Capture the cell that displays the provided text and extract its (X, Y) central coordinate. 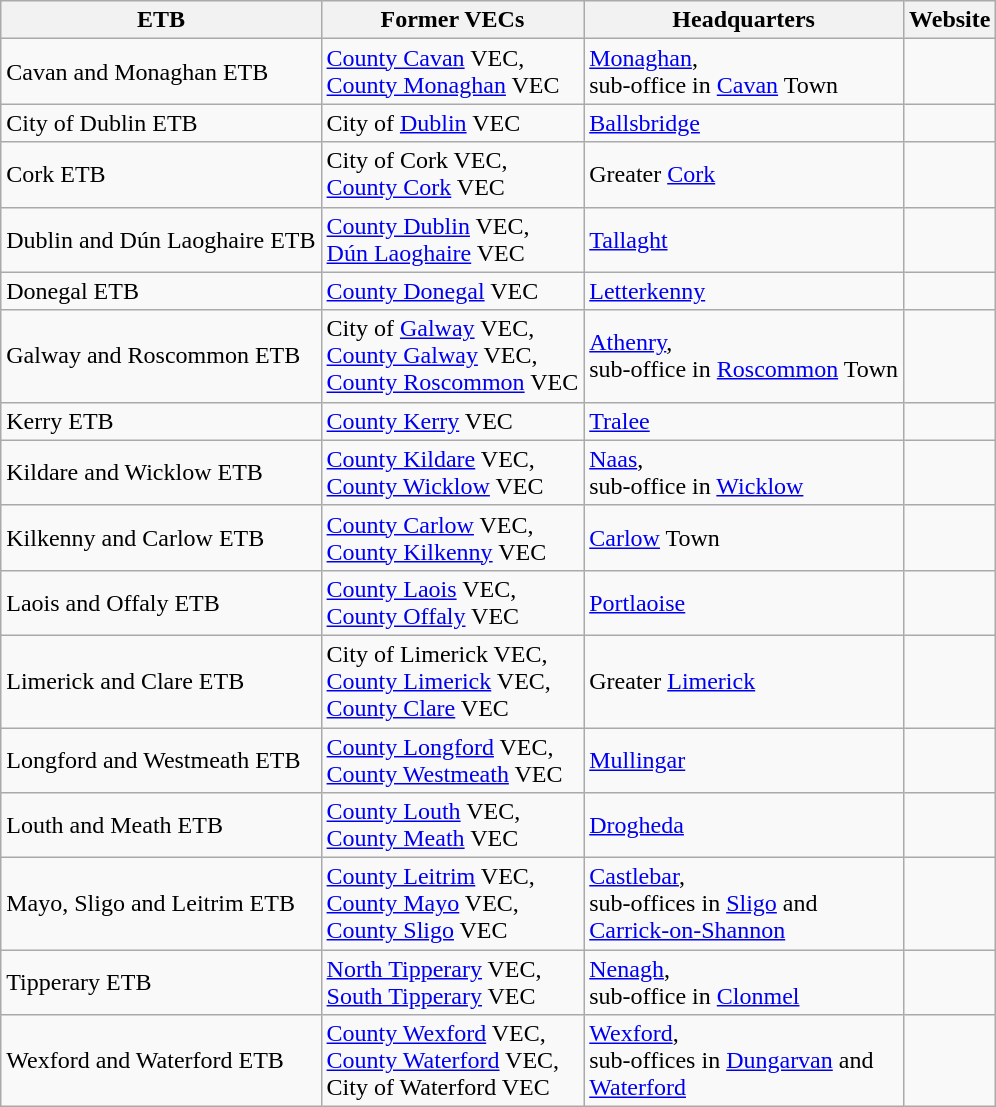
Athenry,sub-office in Roscommon Town (744, 356)
Drogheda (744, 826)
City of Dublin VEC (452, 123)
County Longford VEC, County Westmeath VEC (452, 760)
Portlaoise (744, 602)
City of Dublin ETB (161, 123)
County Carlow VEC, County Kilkenny VEC (452, 538)
Headquarters (744, 20)
Longford and Westmeath ETB (161, 760)
Donegal ETB (161, 291)
County Kildare VEC, County Wicklow VEC (452, 472)
Letterkenny (744, 291)
Galway and Roscommon ETB (161, 356)
Nenagh,sub-office in Clonmel (744, 982)
Carlow Town (744, 538)
Kildare and Wicklow ETB (161, 472)
Ballsbridge (744, 123)
Laois and Offaly ETB (161, 602)
Tipperary ETB (161, 982)
County Laois VEC, County Offaly VEC (452, 602)
ETB (161, 20)
Dublin and Dún Laoghaire ETB (161, 240)
County Donegal VEC (452, 291)
Kilkenny and Carlow ETB (161, 538)
Naas,sub-office in Wicklow (744, 472)
City of Galway VEC,County Galway VEC,County Roscommon VEC (452, 356)
Mayo, Sligo and Leitrim ETB (161, 904)
Tallaght (744, 240)
Wexford and Waterford ETB (161, 1061)
County Kerry VEC (452, 421)
Castlebar,sub-offices in Sligo andCarrick-on-Shannon (744, 904)
Kerry ETB (161, 421)
Limerick and Clare ETB (161, 681)
Greater Limerick (744, 681)
Wexford,sub-offices in Dungarvan andWaterford (744, 1061)
County Leitrim VEC, County Mayo VEC, County Sligo VEC (452, 904)
County Dublin VEC,Dún Laoghaire VEC (452, 240)
County Cavan VEC,County Monaghan VEC (452, 72)
Cork ETB (161, 174)
County Wexford VEC, County Waterford VEC, City of Waterford VEC (452, 1061)
Louth and Meath ETB (161, 826)
Website (950, 20)
County Louth VEC, County Meath VEC (452, 826)
Greater Cork (744, 174)
City of Cork VEC,County Cork VEC (452, 174)
City of Limerick VEC, County Limerick VEC, County Clare VEC (452, 681)
North Tipperary VEC, South Tipperary VEC (452, 982)
Tralee (744, 421)
Mullingar (744, 760)
Monaghan,sub-office in Cavan Town (744, 72)
Cavan and Monaghan ETB (161, 72)
Former VECs (452, 20)
